Find where the given text appears and provide that cell's center as [X, Y] coordinate. 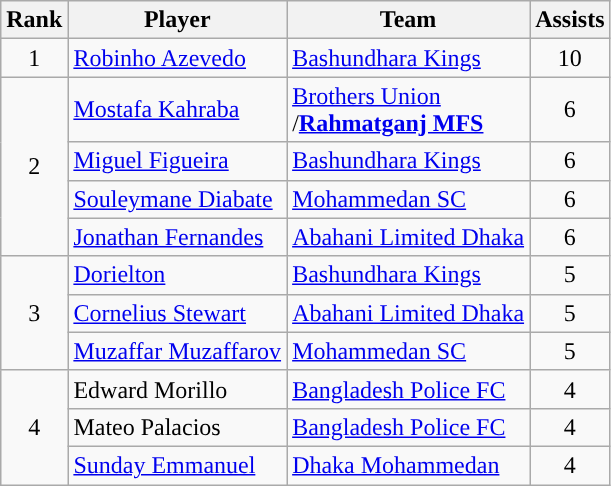
Souleymane Diabate [178, 199]
Edward Morillo [178, 389]
Mateo Palacios [178, 427]
Dhaka Mohammedan [408, 465]
Team [408, 20]
Assists [570, 20]
Muzaffar Muzaffarov [178, 351]
Rank [34, 20]
Miguel Figueira [178, 161]
1 [34, 58]
Mostafa Kahraba [178, 110]
Brothers Union/Rahmatganj MFS [408, 110]
Dorielton [178, 275]
10 [570, 58]
Robinho Azevedo [178, 58]
Player [178, 20]
Sunday Emmanuel [178, 465]
2 [34, 166]
3 [34, 313]
Cornelius Stewart [178, 313]
Jonathan Fernandes [178, 237]
